Find where the given text appears and provide that cell's center as [X, Y] coordinate. 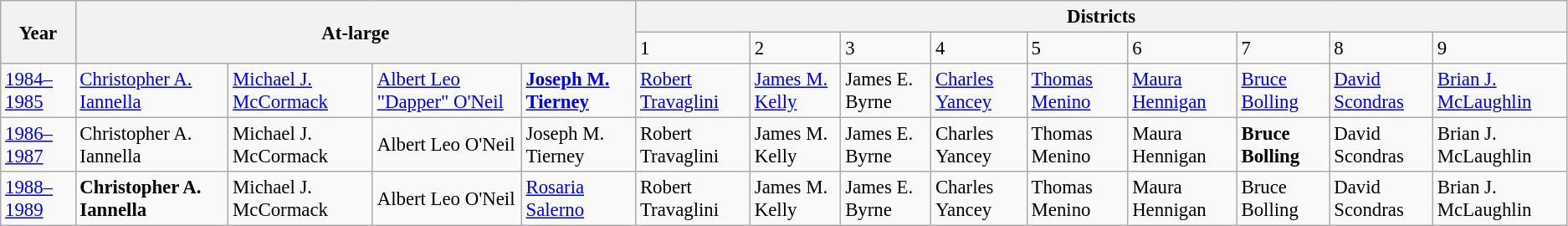
8 [1381, 49]
5 [1078, 49]
Year [38, 32]
Albert Leo "Dapper" O'Neil [447, 90]
Districts [1101, 17]
1986–1987 [38, 146]
3 [886, 49]
9 [1499, 49]
4 [979, 49]
Rosaria Salerno [578, 199]
7 [1284, 49]
At-large [356, 32]
1 [693, 49]
2 [796, 49]
6 [1182, 49]
1984–1985 [38, 90]
1988–1989 [38, 199]
